Return the (X, Y) coordinate for the center point of the cell that contains the specified text.  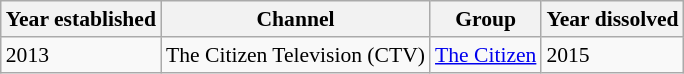
The Citizen (486, 55)
Channel (296, 19)
Year established (81, 19)
2013 (81, 55)
Year dissolved (612, 19)
2015 (612, 55)
Group (486, 19)
The Citizen Television (CTV) (296, 55)
